Return the [x, y] coordinate for the center point of the cell that contains the specified text.  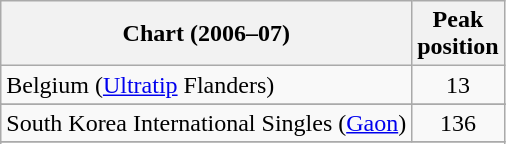
Belgium (Ultratip Flanders) [206, 85]
Peakposition [458, 34]
Chart (2006–07) [206, 34]
136 [458, 123]
South Korea International Singles (Gaon) [206, 123]
13 [458, 85]
